Search for the cell housing the specified text and yield its (X, Y) center coordinate. 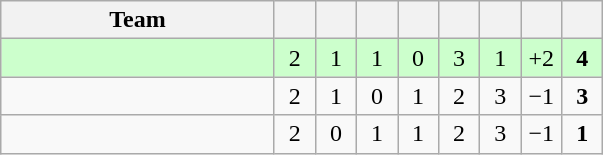
4 (582, 58)
+2 (542, 58)
Team (138, 20)
